Determine the [x, y] coordinate at the center of the cell enclosing the given text.  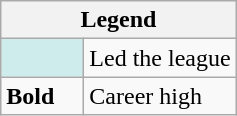
Led the league [160, 58]
Bold [42, 96]
Career high [160, 96]
Legend [118, 20]
